Extract the (X, Y) coordinate from the center of the cell holding the provided text.  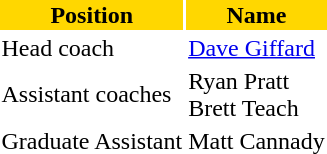
Assistant coaches (92, 94)
Position (92, 15)
Dave Giffard (257, 48)
Ryan PrattBrett Teach (257, 94)
Head coach (92, 48)
Name (257, 15)
